Detect which cell encompasses the target text, then output its [x, y] center coordinate. 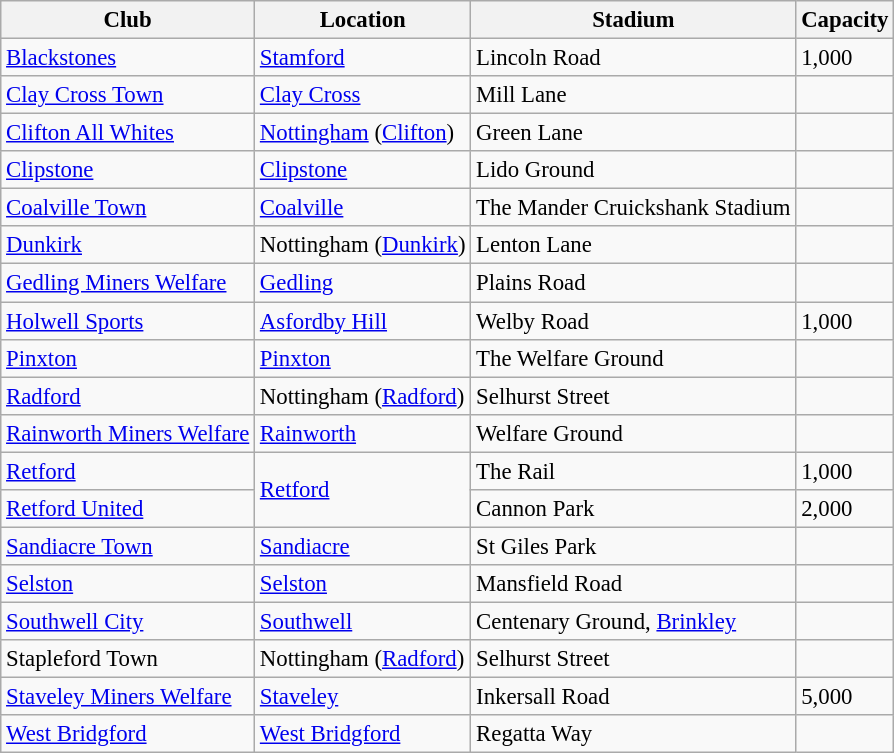
Lincoln Road [634, 58]
Inkersall Road [634, 697]
St Giles Park [634, 546]
The Rail [634, 471]
Rainworth Miners Welfare [128, 433]
Lenton Lane [634, 245]
Clay Cross Town [128, 95]
Clay Cross [363, 95]
Regatta Way [634, 734]
Gedling Miners Welfare [128, 283]
Stapleford Town [128, 659]
Sandiacre [363, 546]
Coalville [363, 208]
Rainworth [363, 433]
Coalville Town [128, 208]
Dunkirk [128, 245]
Staveley [363, 697]
Gedling [363, 283]
Location [363, 20]
Nottingham (Dunkirk) [363, 245]
Welfare Ground [634, 433]
Retford United [128, 509]
Centenary Ground, Brinkley [634, 621]
Blackstones [128, 58]
Radford [128, 396]
The Welfare Ground [634, 358]
Mansfield Road [634, 584]
2,000 [845, 509]
Lido Ground [634, 170]
Capacity [845, 20]
Sandiacre Town [128, 546]
Clifton All Whites [128, 133]
5,000 [845, 697]
Green Lane [634, 133]
Staveley Miners Welfare [128, 697]
Club [128, 20]
Stadium [634, 20]
Southwell [363, 621]
Stamford [363, 58]
Welby Road [634, 321]
Mill Lane [634, 95]
Cannon Park [634, 509]
Southwell City [128, 621]
Asfordby Hill [363, 321]
Plains Road [634, 283]
The Mander Cruickshank Stadium [634, 208]
Holwell Sports [128, 321]
Nottingham (Clifton) [363, 133]
